Detect which cell encompasses the target text, then output its (X, Y) center coordinate. 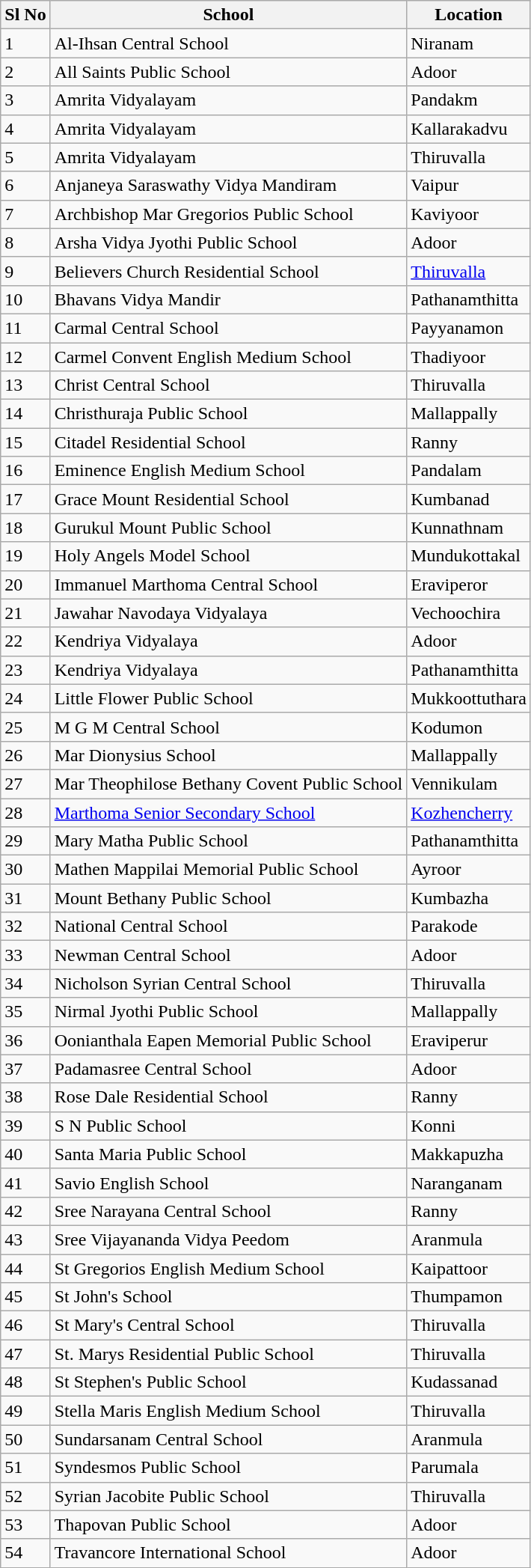
6 (25, 186)
Padamasree Central School (229, 1069)
Sree Vijayananda Vidya Peedom (229, 1239)
Niranam (469, 43)
St Gregorios English Medium School (229, 1269)
28 (25, 812)
Kumbazha (469, 898)
37 (25, 1069)
24 (25, 698)
Location (469, 15)
38 (25, 1097)
8 (25, 242)
15 (25, 442)
Nirmal Jyothi Public School (229, 1012)
51 (25, 1468)
Travancore International School (229, 1553)
Eraviperur (469, 1040)
30 (25, 870)
25 (25, 727)
Vaipur (469, 186)
Rose Dale Residential School (229, 1097)
Anjaneya Saraswathy Vidya Mandiram (229, 186)
Eminence English Medium School (229, 471)
17 (25, 499)
41 (25, 1183)
18 (25, 528)
46 (25, 1326)
45 (25, 1297)
Santa Maria Public School (229, 1154)
Sree Narayana Central School (229, 1211)
20 (25, 585)
29 (25, 841)
19 (25, 556)
Newman Central School (229, 955)
47 (25, 1354)
39 (25, 1126)
Makkapuzha (469, 1154)
Kunnathnam (469, 528)
40 (25, 1154)
10 (25, 299)
42 (25, 1211)
Kodumon (469, 727)
School (229, 15)
Bhavans Vidya Mandir (229, 299)
9 (25, 271)
Syndesmos Public School (229, 1468)
Little Flower Public School (229, 698)
St Stephen's Public School (229, 1382)
49 (25, 1411)
Savio English School (229, 1183)
Konni (469, 1126)
Nicholson Syrian Central School (229, 983)
Payyanamon (469, 328)
All Saints Public School (229, 72)
Kaipattoor (469, 1269)
1 (25, 43)
Eraviperor (469, 585)
Thadiyoor (469, 357)
Mary Matha Public School (229, 841)
36 (25, 1040)
2 (25, 72)
St. Marys Residential Public School (229, 1354)
Marthoma Senior Secondary School (229, 812)
Holy Angels Model School (229, 556)
4 (25, 129)
Kumbanad (469, 499)
Kozhencherry (469, 812)
13 (25, 385)
St John's School (229, 1297)
Mount Bethany Public School (229, 898)
Christhuraja Public School (229, 414)
Citadel Residential School (229, 442)
Vechoochira (469, 613)
53 (25, 1525)
Carmel Convent English Medium School (229, 357)
M G M Central School (229, 727)
National Central School (229, 927)
Parakode (469, 927)
Al-Ihsan Central School (229, 43)
Pandakm (469, 100)
Thapovan Public School (229, 1525)
21 (25, 613)
34 (25, 983)
Jawahar Navodaya Vidyalaya (229, 613)
50 (25, 1439)
5 (25, 157)
Vennikulam (469, 784)
Sl No (25, 15)
Oonianthala Eapen Memorial Public School (229, 1040)
St Mary's Central School (229, 1326)
Naranganam (469, 1183)
Thumpamon (469, 1297)
Ayroor (469, 870)
35 (25, 1012)
Believers Church Residential School (229, 271)
52 (25, 1496)
14 (25, 414)
Mar Theophilose Bethany Covent Public School (229, 784)
11 (25, 328)
7 (25, 214)
Grace Mount Residential School (229, 499)
48 (25, 1382)
Mathen Mappilai Memorial Public School (229, 870)
26 (25, 755)
Sundarsanam Central School (229, 1439)
54 (25, 1553)
Mar Dionysius School (229, 755)
Mukkoottuthara (469, 698)
43 (25, 1239)
32 (25, 927)
Archbishop Mar Gregorios Public School (229, 214)
27 (25, 784)
Mundukottakal (469, 556)
33 (25, 955)
S N Public School (229, 1126)
Kaviyoor (469, 214)
Carmal Central School (229, 328)
Arsha Vidya Jyothi Public School (229, 242)
Pandalam (469, 471)
23 (25, 670)
Gurukul Mount Public School (229, 528)
Kudassanad (469, 1382)
Kallarakadvu (469, 129)
22 (25, 641)
3 (25, 100)
Stella Maris English Medium School (229, 1411)
Christ Central School (229, 385)
Syrian Jacobite Public School (229, 1496)
31 (25, 898)
Parumala (469, 1468)
Immanuel Marthoma Central School (229, 585)
12 (25, 357)
44 (25, 1269)
16 (25, 471)
